For the text-containing cell, return its midpoint in (x, y) coordinate format. 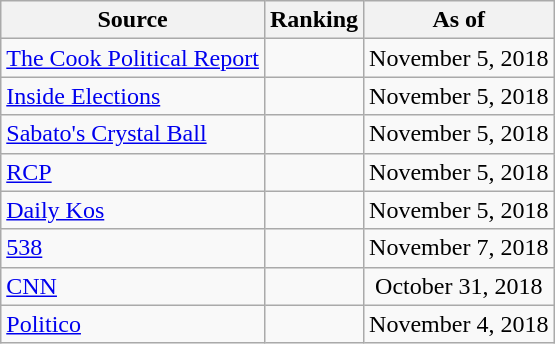
The Cook Political Report (133, 58)
October 31, 2018 (459, 286)
Inside Elections (133, 96)
RCP (133, 172)
Source (133, 20)
538 (133, 248)
CNN (133, 286)
Sabato's Crystal Ball (133, 134)
As of (459, 20)
Daily Kos (133, 210)
November 4, 2018 (459, 324)
Ranking (314, 20)
Politico (133, 324)
November 7, 2018 (459, 248)
